Search for the cell housing the specified text and yield its [x, y] center coordinate. 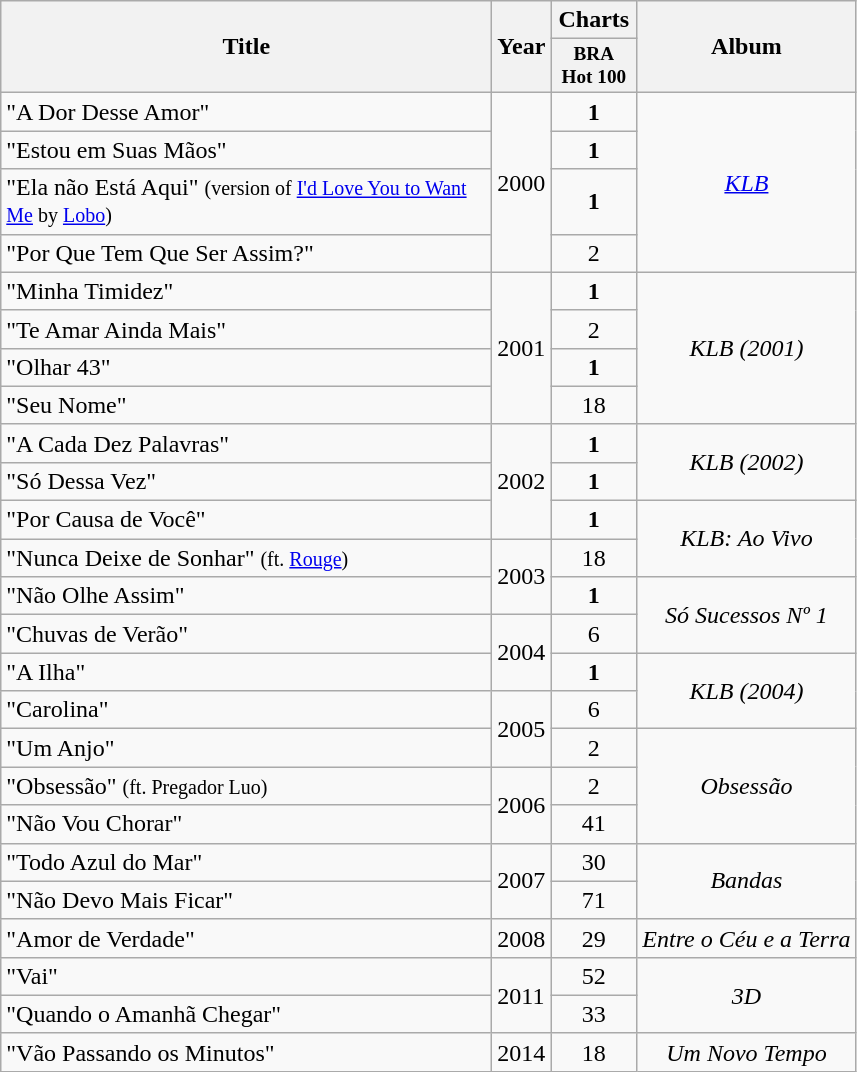
"Minha Timidez" [246, 291]
2008 [522, 938]
52 [594, 976]
3D [746, 995]
KLB (2004) [746, 691]
Entre o Céu e a Terra [746, 938]
71 [594, 900]
"A Ilha" [246, 672]
Title [246, 47]
30 [594, 862]
BRAHot 100 [594, 66]
"Estou em Suas Mãos" [246, 150]
"Todo Azul do Mar" [246, 862]
"Amor de Verdade" [246, 938]
2014 [522, 1052]
"Carolina" [246, 710]
Year [522, 47]
2011 [522, 995]
"Por Causa de Você" [246, 520]
"Não Devo Mais Ficar" [246, 900]
2000 [522, 182]
"Não Olhe Assim" [246, 596]
2003 [522, 577]
Charts [594, 20]
Só Sucessos Nº 1 [746, 615]
KLB [746, 182]
"Não Vou Chorar" [246, 824]
"Nunca Deixe de Sonhar" (ft. Rouge) [246, 558]
2005 [522, 729]
"Olhar 43" [246, 367]
"Só Dessa Vez" [246, 482]
41 [594, 824]
2006 [522, 805]
Album [746, 47]
"Seu Nome" [246, 405]
"Te Amar Ainda Mais" [246, 329]
2001 [522, 348]
KLB (2002) [746, 462]
"Por Que Tem Que Ser Assim?" [246, 253]
Obsessão [746, 786]
"A Cada Dez Palavras" [246, 443]
2002 [522, 481]
KLB (2001) [746, 348]
"Chuvas de Verão" [246, 634]
"Ela não Está Aqui" (version of I'd Love You to Want Me by Lobo) [246, 202]
"A Dor Desse Amor" [246, 112]
2007 [522, 881]
29 [594, 938]
Um Novo Tempo [746, 1052]
"Vão Passando os Minutos" [246, 1052]
"Um Anjo" [246, 748]
"Vai" [246, 976]
33 [594, 1014]
KLB: Ao Vivo [746, 539]
"Obsessão" (ft. Pregador Luo) [246, 786]
2004 [522, 653]
Bandas [746, 881]
"Quando o Amanhã Chegar" [246, 1014]
